Find where the given text appears and provide that cell's center as (X, Y) coordinate. 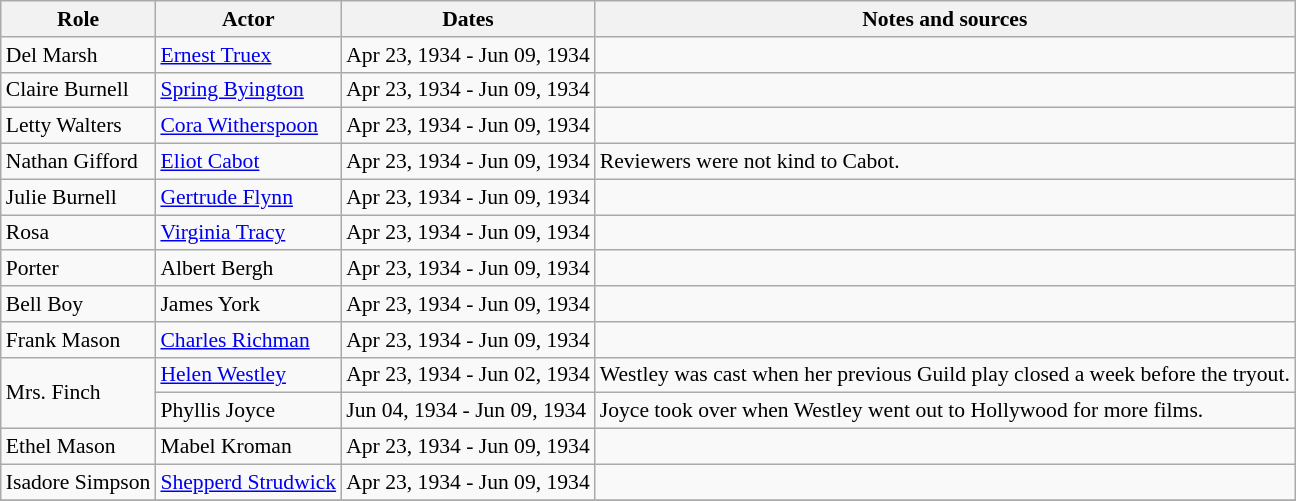
Ernest Truex (248, 55)
Cora Witherspoon (248, 126)
Eliot Cabot (248, 162)
Porter (78, 269)
Notes and sources (945, 19)
Rosa (78, 233)
Charles Richman (248, 340)
Del Marsh (78, 55)
Isadore Simpson (78, 482)
Joyce took over when Westley went out to Hollywood for more films. (945, 411)
Westley was cast when her previous Guild play closed a week before the tryout. (945, 375)
Jun 04, 1934 - Jun 09, 1934 (468, 411)
Spring Byington (248, 90)
Mrs. Finch (78, 392)
Actor (248, 19)
Mabel Kroman (248, 447)
Ethel Mason (78, 447)
Reviewers were not kind to Cabot. (945, 162)
Dates (468, 19)
Helen Westley (248, 375)
Albert Bergh (248, 269)
Letty Walters (78, 126)
Shepperd Strudwick (248, 482)
Virginia Tracy (248, 233)
James York (248, 304)
Frank Mason (78, 340)
Role (78, 19)
Gertrude Flynn (248, 197)
Apr 23, 1934 - Jun 02, 1934 (468, 375)
Nathan Gifford (78, 162)
Bell Boy (78, 304)
Claire Burnell (78, 90)
Phyllis Joyce (248, 411)
Julie Burnell (78, 197)
